From the cell containing the given text, extract its center point as [x, y] coordinate. 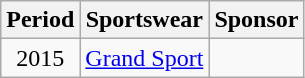
2015 [40, 58]
Sportswear [144, 20]
Grand Sport [144, 58]
Sponsor [256, 20]
Period [40, 20]
